Return the (x, y) coordinate for the center point of the cell that contains the specified text.  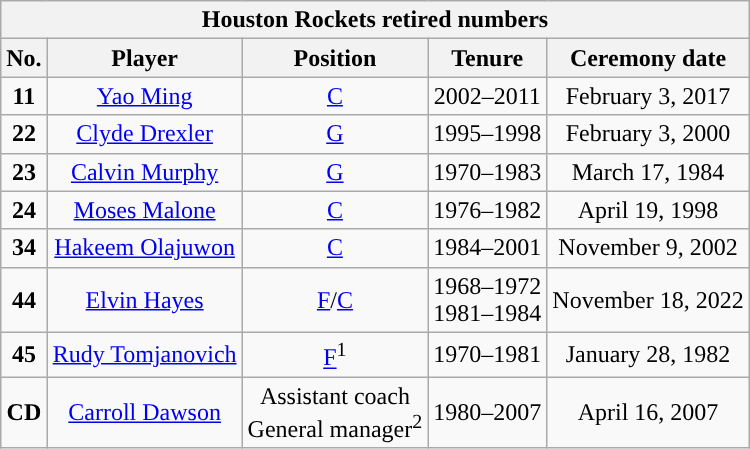
44 (24, 300)
Assistant coachGeneral manager2 (335, 413)
Calvin Murphy (144, 172)
February 3, 2000 (648, 134)
1970–1981 (488, 354)
2002–2011 (488, 96)
March 17, 1984 (648, 172)
34 (24, 248)
Position (335, 58)
Carroll Dawson (144, 413)
11 (24, 96)
Moses Malone (144, 210)
Hakeem Olajuwon (144, 248)
Player (144, 58)
F/C (335, 300)
F1 (335, 354)
November 9, 2002 (648, 248)
February 3, 2017 (648, 96)
January 28, 1982 (648, 354)
1984–2001 (488, 248)
CD (24, 413)
1968–19721981–1984 (488, 300)
22 (24, 134)
1976–1982 (488, 210)
April 19, 1998 (648, 210)
1995–1998 (488, 134)
1970–1983 (488, 172)
45 (24, 354)
Ceremony date (648, 58)
Clyde Drexler (144, 134)
23 (24, 172)
April 16, 2007 (648, 413)
Tenure (488, 58)
Rudy Tomjanovich (144, 354)
Elvin Hayes (144, 300)
Houston Rockets retired numbers (375, 20)
Yao Ming (144, 96)
November 18, 2022 (648, 300)
24 (24, 210)
No. (24, 58)
1980–2007 (488, 413)
